Return [x, y] of the center of cell containing provided text 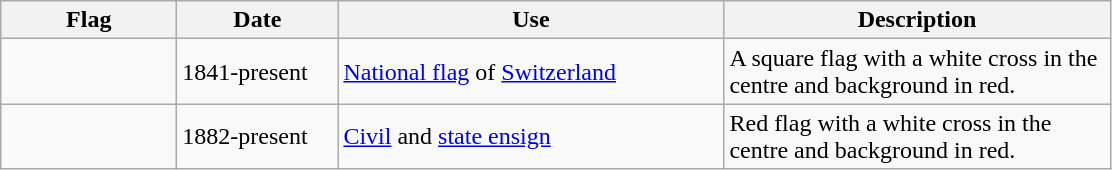
1882-present [258, 136]
Red flag with a white cross in the centre and background in red. [917, 136]
Civil and state ensign [531, 136]
National flag of Switzerland [531, 72]
Flag [89, 20]
A square flag with a white cross in the centre and background in red. [917, 72]
Use [531, 20]
Description [917, 20]
Date [258, 20]
1841-present [258, 72]
